Scan for the cell matching the given text and deliver its (x, y) coordinate at center. 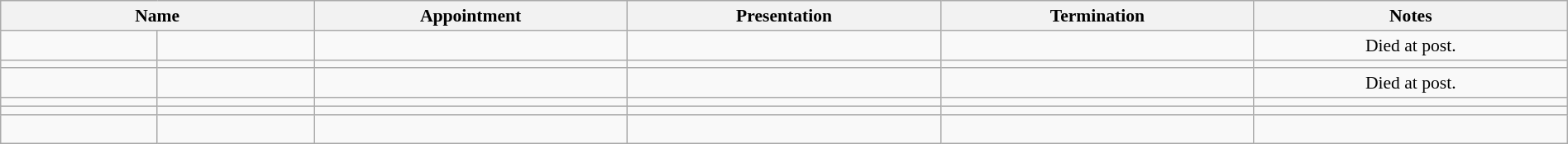
Notes (1411, 16)
Presentation (784, 16)
Appointment (471, 16)
Termination (1097, 16)
Name (157, 16)
